Return (x, y) of the center of cell containing provided text 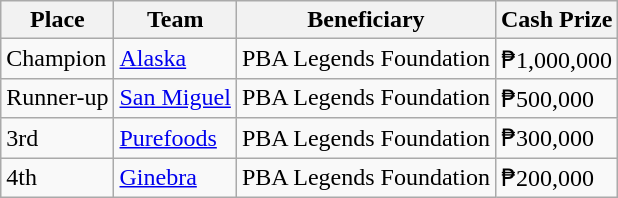
San Miguel (175, 98)
Ginebra (175, 178)
Alaska (175, 59)
₱200,000 (556, 178)
₱500,000 (556, 98)
₱300,000 (556, 138)
3rd (58, 138)
Runner-up (58, 98)
Beneficiary (366, 20)
Champion (58, 59)
Cash Prize (556, 20)
Place (58, 20)
Team (175, 20)
Purefoods (175, 138)
₱1,000,000 (556, 59)
4th (58, 178)
